For the text-containing cell, return its midpoint in [X, Y] coordinate format. 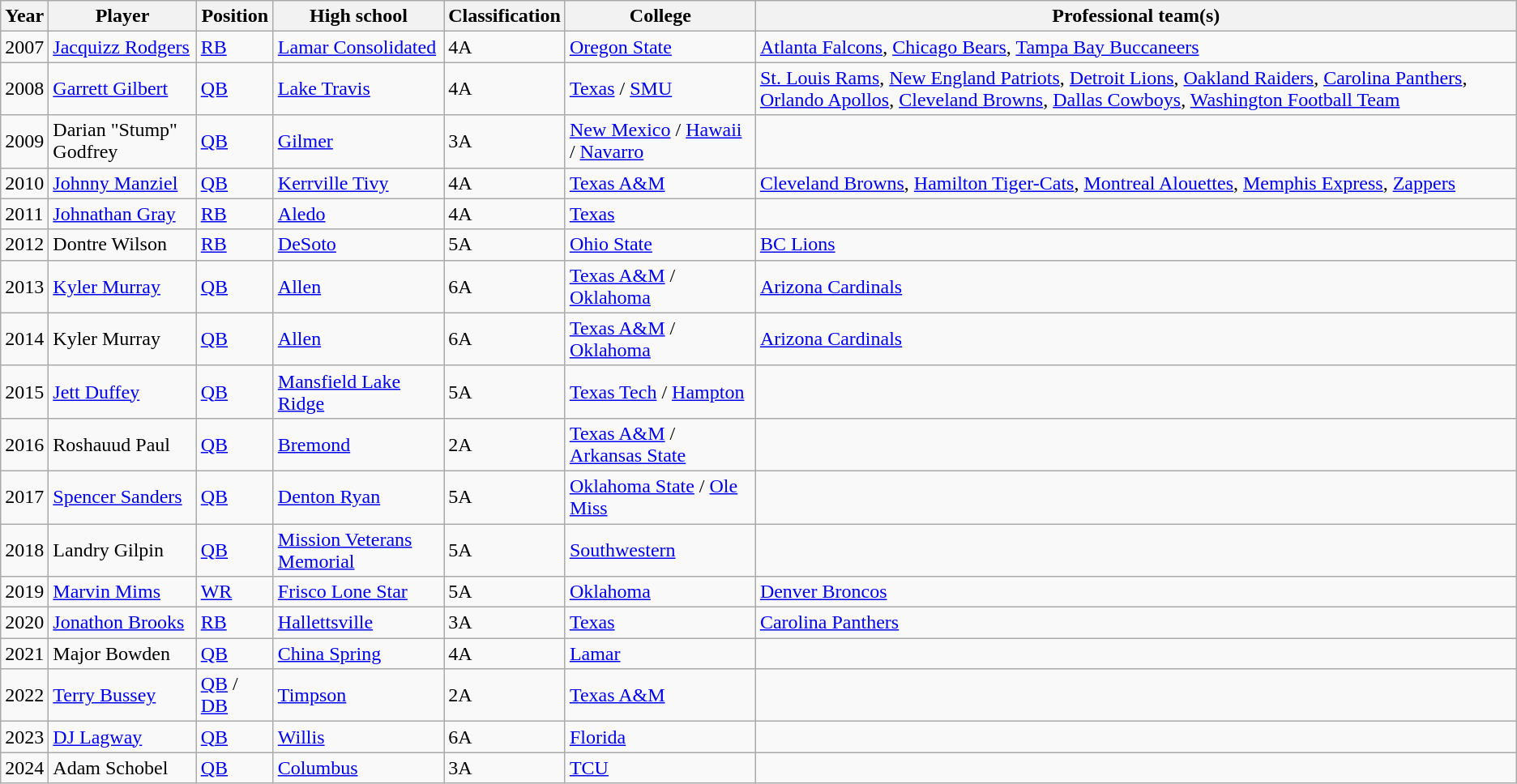
Johnathan Gray [122, 214]
Denver Broncos [1136, 592]
Lamar [660, 654]
Ohio State [660, 245]
2021 [24, 654]
2018 [24, 549]
2022 [24, 695]
Terry Bussey [122, 695]
China Spring [358, 654]
2012 [24, 245]
College [660, 16]
Darian "Stump" Godfrey [122, 141]
2019 [24, 592]
TCU [660, 768]
2008 [24, 89]
Southwestern [660, 549]
2016 [24, 444]
Position [235, 16]
Denton Ryan [358, 497]
Year [24, 16]
Jett Duffey [122, 392]
Mission Veterans Memorial [358, 549]
2011 [24, 214]
Johnny Manziel [122, 183]
Mansfield Lake Ridge [358, 392]
2014 [24, 339]
Oklahoma [660, 592]
2013 [24, 287]
Texas Tech / Hampton [660, 392]
Willis [358, 737]
Classification [505, 16]
Jacquizz Rodgers [122, 47]
Jonathon Brooks [122, 623]
Kerrville Tivy [358, 183]
Player [122, 16]
Dontre Wilson [122, 245]
QB / DB [235, 695]
Texas A&M / Arkansas State [660, 444]
Cleveland Browns, Hamilton Tiger-Cats, Montreal Alouettes, Memphis Express, Zappers [1136, 183]
2024 [24, 768]
Hallettsville [358, 623]
2023 [24, 737]
Columbus [358, 768]
2009 [24, 141]
2007 [24, 47]
Texas / SMU [660, 89]
Marvin Mims [122, 592]
DeSoto [358, 245]
Garrett Gilbert [122, 89]
Oklahoma State / Ole Miss [660, 497]
Bremond [358, 444]
DJ Lagway [122, 737]
High school [358, 16]
Spencer Sanders [122, 497]
Frisco Lone Star [358, 592]
Aledo [358, 214]
Oregon State [660, 47]
2017 [24, 497]
Carolina Panthers [1136, 623]
Timpson [358, 695]
Florida [660, 737]
WR [235, 592]
Lamar Consolidated [358, 47]
2020 [24, 623]
Gilmer [358, 141]
Roshauud Paul [122, 444]
2010 [24, 183]
New Mexico / Hawaii / Navarro [660, 141]
BC Lions [1136, 245]
Landry Gilpin [122, 549]
Atlanta Falcons, Chicago Bears, Tampa Bay Buccaneers [1136, 47]
Adam Schobel [122, 768]
Lake Travis [358, 89]
Major Bowden [122, 654]
2015 [24, 392]
Professional team(s) [1136, 16]
